Search for the cell housing the specified text and yield its [X, Y] center coordinate. 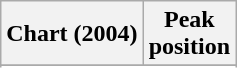
Chart (2004) [72, 34]
Peakposition [189, 34]
